Scan for the cell matching the given text and deliver its [x, y] coordinate at center. 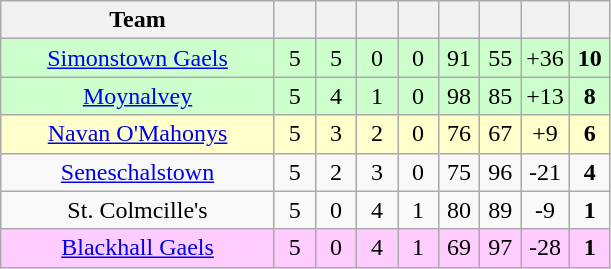
10 [590, 58]
+9 [546, 134]
-21 [546, 172]
91 [460, 58]
Moynalvey [138, 96]
Blackhall Gaels [138, 248]
75 [460, 172]
Simonstown Gaels [138, 58]
Navan O'Mahonys [138, 134]
+36 [546, 58]
96 [500, 172]
80 [460, 210]
-9 [546, 210]
-28 [546, 248]
55 [500, 58]
+13 [546, 96]
89 [500, 210]
98 [460, 96]
Seneschalstown [138, 172]
76 [460, 134]
85 [500, 96]
97 [500, 248]
6 [590, 134]
8 [590, 96]
67 [500, 134]
Team [138, 20]
St. Colmcille's [138, 210]
69 [460, 248]
